Return (X, Y) of the center of cell containing provided text 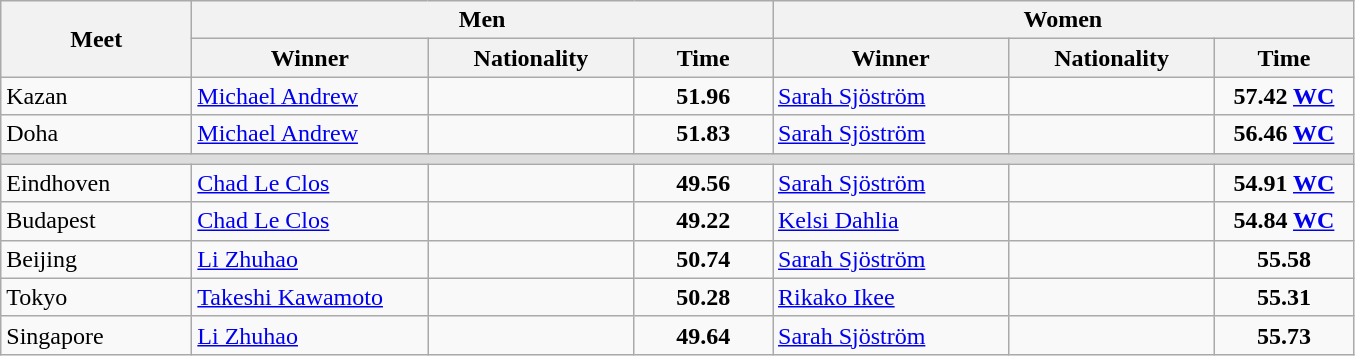
55.58 (1284, 259)
Beijing (96, 259)
49.22 (704, 221)
54.91 WC (1284, 183)
Budapest (96, 221)
Takeshi Kawamoto (310, 297)
Eindhoven (96, 183)
57.42 WC (1284, 96)
49.56 (704, 183)
Women (1062, 20)
Rikako Ikee (890, 297)
54.84 WC (1284, 221)
Doha (96, 134)
51.96 (704, 96)
Kazan (96, 96)
Men (482, 20)
51.83 (704, 134)
56.46 WC (1284, 134)
Singapore (96, 335)
49.64 (704, 335)
55.31 (1284, 297)
50.74 (704, 259)
50.28 (704, 297)
Meet (96, 39)
Tokyo (96, 297)
55.73 (1284, 335)
Kelsi Dahlia (890, 221)
